From the cell containing the given text, extract its center point as (x, y) coordinate. 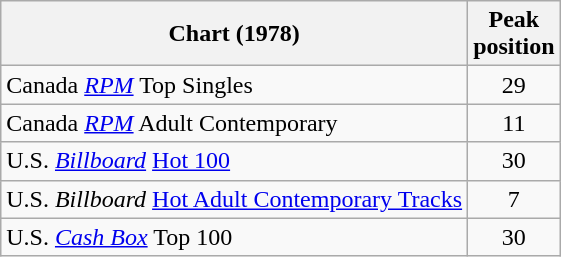
11 (514, 123)
7 (514, 199)
U.S. Billboard Hot 100 (234, 161)
U.S. Cash Box Top 100 (234, 237)
U.S. Billboard Hot Adult Contemporary Tracks (234, 199)
Canada RPM Adult Contemporary (234, 123)
Peakposition (514, 34)
Chart (1978) (234, 34)
Canada RPM Top Singles (234, 85)
29 (514, 85)
